Return the (x, y) coordinate for the center point of the cell that contains the specified text.  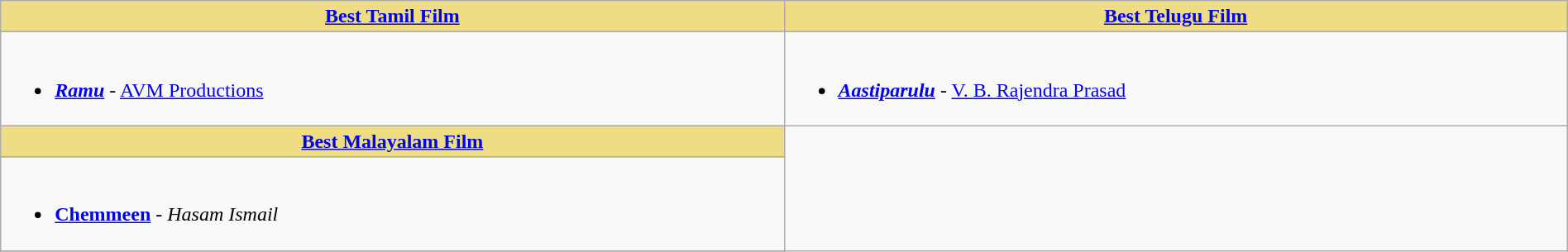
Best Tamil Film (392, 17)
Best Telugu Film (1176, 17)
Aastiparulu - V. B. Rajendra Prasad (1176, 79)
Ramu - AVM Productions (392, 79)
Chemmeen - Hasam Ismail (392, 203)
Best Malayalam Film (392, 141)
